Find where the given text appears and provide that cell's center as [x, y] coordinate. 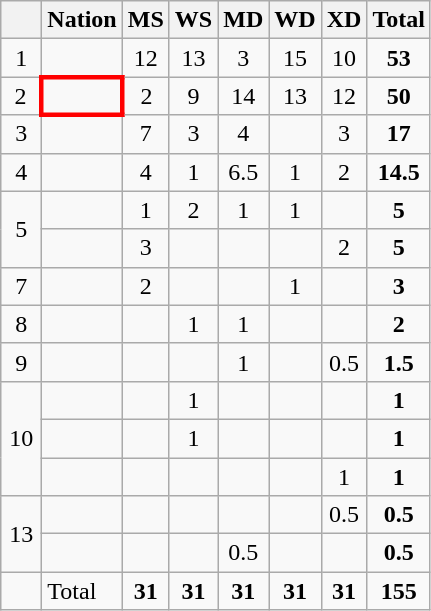
Nation [82, 20]
MD [244, 20]
XD [344, 20]
50 [399, 96]
1.5 [399, 362]
14 [244, 96]
53 [399, 58]
MS [146, 20]
6.5 [244, 172]
155 [399, 591]
WD [295, 20]
WS [193, 20]
8 [22, 324]
17 [399, 134]
15 [295, 58]
14.5 [399, 172]
